Return the [x, y] coordinate for the center point of the cell that contains the specified text.  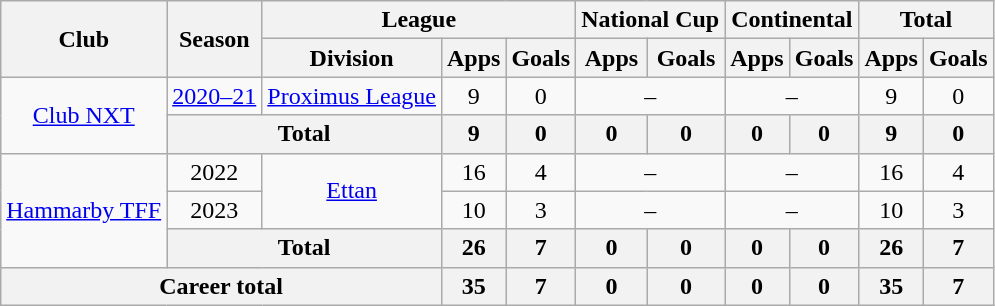
National Cup [650, 20]
Division [352, 58]
League [419, 20]
2023 [214, 210]
Club [84, 39]
2022 [214, 172]
Proximus League [352, 96]
Career total [222, 286]
Hammarby TFF [84, 210]
Club NXT [84, 115]
2020–21 [214, 96]
Ettan [352, 191]
Continental [792, 20]
Season [214, 39]
